Capture the cell that displays the provided text and extract its [x, y] central coordinate. 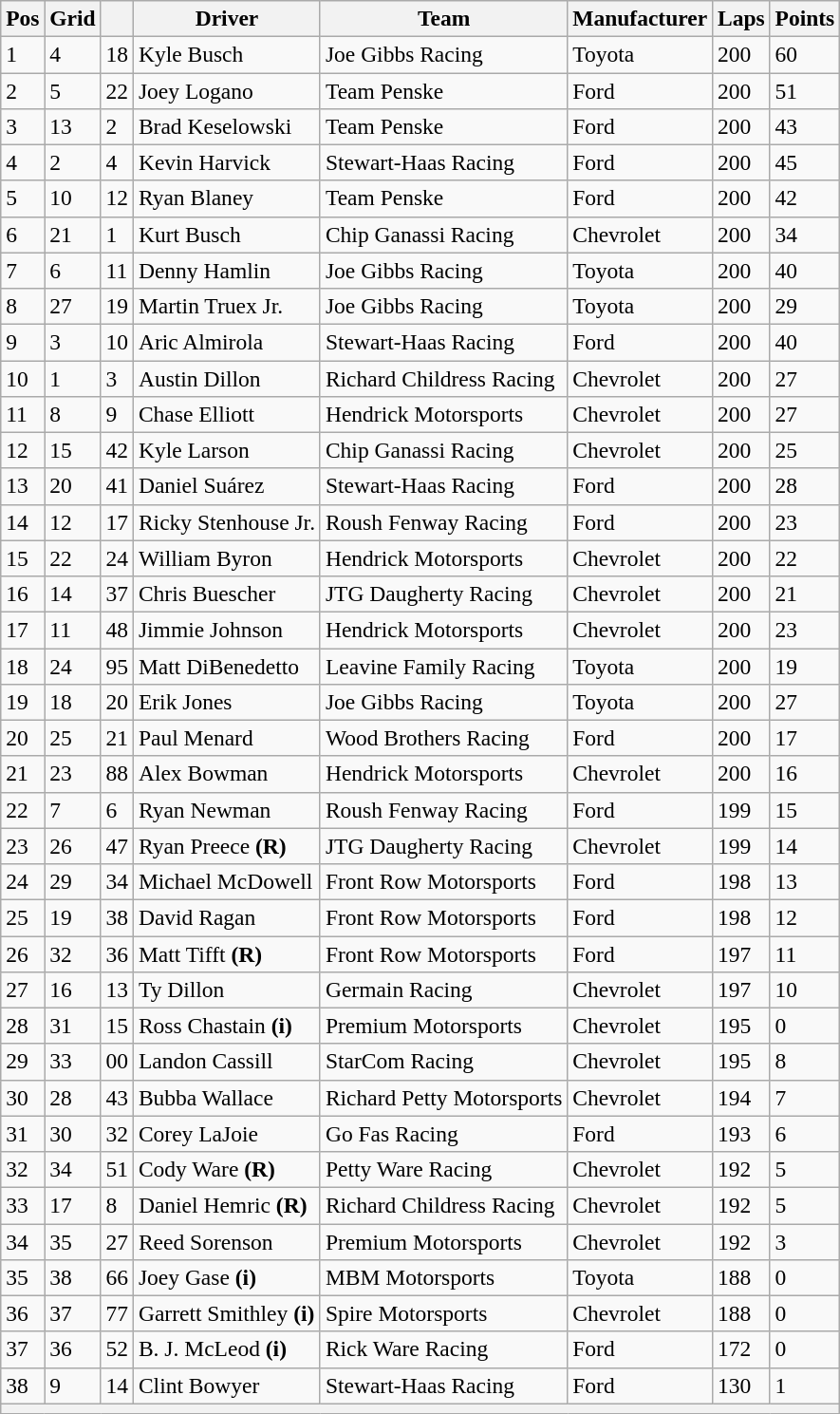
Matt DiBenedetto [226, 666]
Ross Chastain (i) [226, 1026]
194 [742, 1098]
Aric Almirola [226, 342]
48 [117, 630]
41 [117, 486]
Paul Menard [226, 738]
Garrett Smithley (i) [226, 1313]
Ricky Stenhouse Jr. [226, 522]
Driver [226, 18]
Germain Racing [443, 990]
Go Fas Racing [443, 1134]
MBM Motorsports [443, 1277]
193 [742, 1134]
Michael McDowell [226, 881]
Pos [23, 18]
William Byron [226, 558]
Reed Sorenson [226, 1241]
Ryan Preece (R) [226, 846]
Jimmie Johnson [226, 630]
Matt Tifft (R) [226, 953]
Ryan Blaney [226, 198]
Kyle Busch [226, 54]
Corey LaJoie [226, 1134]
Rick Ware Racing [443, 1349]
Martin Truex Jr. [226, 306]
Joey Logano [226, 90]
Daniel Hemric (R) [226, 1205]
Team [443, 18]
StarCom Racing [443, 1062]
Denny Hamlin [226, 271]
Bubba Wallace [226, 1098]
Kyle Larson [226, 450]
Grid [72, 18]
60 [805, 54]
Petty Ware Racing [443, 1169]
Chase Elliott [226, 414]
Kevin Harvick [226, 162]
Joey Gase (i) [226, 1277]
Cody Ware (R) [226, 1169]
Spire Motorsports [443, 1313]
Wood Brothers Racing [443, 738]
66 [117, 1277]
52 [117, 1349]
Points [805, 18]
172 [742, 1349]
Erik Jones [226, 702]
45 [805, 162]
77 [117, 1313]
Chris Buescher [226, 594]
Manufacturer [640, 18]
47 [117, 846]
Austin Dillon [226, 378]
Laps [742, 18]
95 [117, 666]
Leavine Family Racing [443, 666]
Clint Bowyer [226, 1386]
Landon Cassill [226, 1062]
130 [742, 1386]
Richard Petty Motorsports [443, 1098]
Kurt Busch [226, 235]
00 [117, 1062]
88 [117, 774]
Brad Keselowski [226, 126]
B. J. McLeod (i) [226, 1349]
Ryan Newman [226, 810]
Ty Dillon [226, 990]
Alex Bowman [226, 774]
Daniel Suárez [226, 486]
David Ragan [226, 917]
